Provide the [X, Y] coordinate of the cell's center where the given text is located.  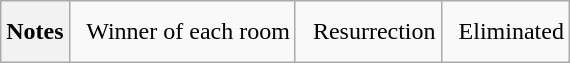
Resurrection [368, 32]
Winner of each room [182, 32]
Notes [35, 32]
Eliminated [505, 32]
